Identify which cell holds the provided text, then report its [x, y] central coordinate. 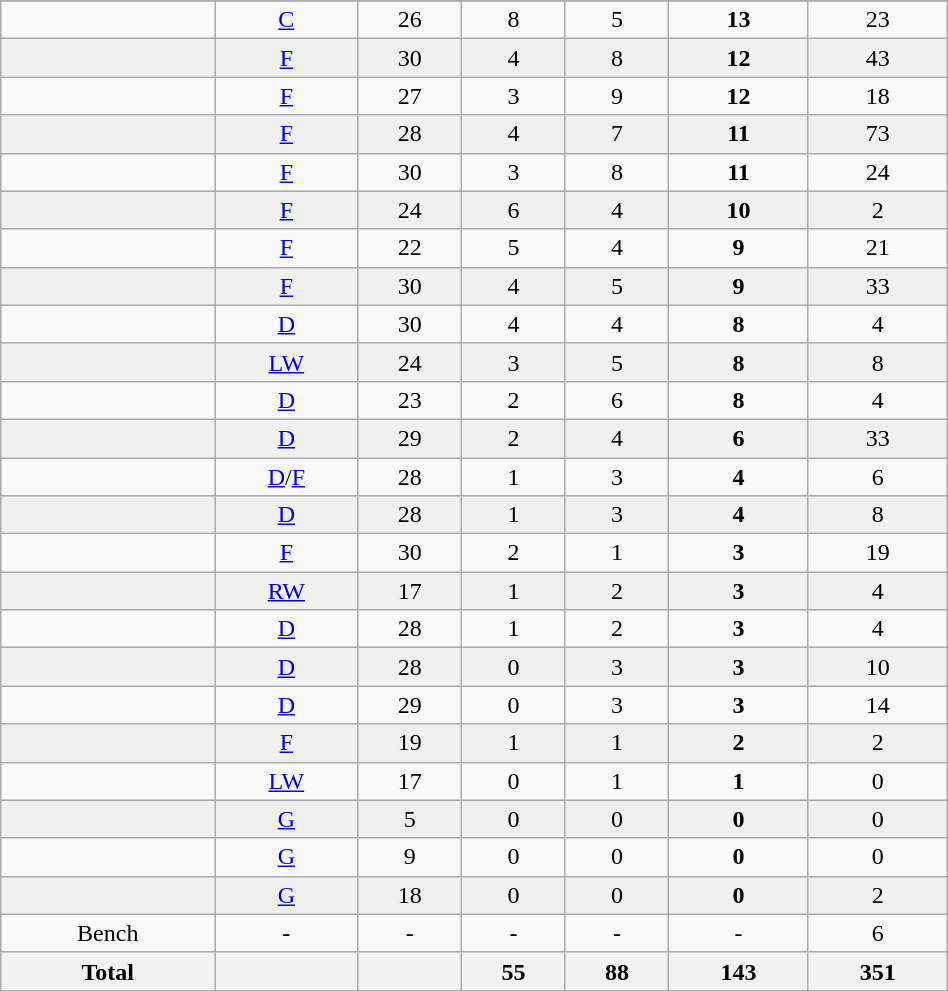
22 [410, 248]
73 [878, 134]
RW [286, 591]
143 [738, 971]
C [286, 20]
27 [410, 96]
26 [410, 20]
14 [878, 705]
Bench [108, 933]
88 [617, 971]
7 [617, 134]
D/F [286, 477]
13 [738, 20]
Total [108, 971]
43 [878, 58]
55 [514, 971]
21 [878, 248]
351 [878, 971]
